Search for the cell housing the specified text and yield its [X, Y] center coordinate. 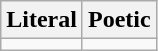
Poetic [119, 20]
Literal [42, 20]
